Identify which cell holds the provided text, then report its (X, Y) central coordinate. 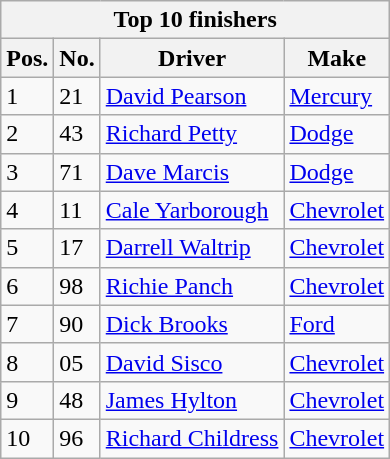
5 (28, 248)
43 (77, 134)
No. (77, 58)
Driver (192, 58)
8 (28, 362)
98 (77, 286)
9 (28, 400)
Dave Marcis (192, 172)
7 (28, 324)
71 (77, 172)
Top 10 finishers (196, 20)
Richard Childress (192, 438)
Richie Panch (192, 286)
11 (77, 210)
3 (28, 172)
Cale Yarborough (192, 210)
21 (77, 96)
1 (28, 96)
96 (77, 438)
Darrell Waltrip (192, 248)
Ford (337, 324)
4 (28, 210)
David Pearson (192, 96)
48 (77, 400)
David Sisco (192, 362)
Dick Brooks (192, 324)
Mercury (337, 96)
6 (28, 286)
James Hylton (192, 400)
05 (77, 362)
2 (28, 134)
Pos. (28, 58)
Richard Petty (192, 134)
Make (337, 58)
10 (28, 438)
17 (77, 248)
90 (77, 324)
